Search for the cell housing the specified text and yield its (x, y) center coordinate. 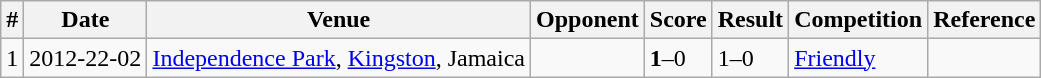
Date (86, 20)
2012-22-02 (86, 58)
1 (12, 58)
Result (750, 20)
Score (678, 20)
Independence Park, Kingston, Jamaica (339, 58)
# (12, 20)
Reference (984, 20)
Opponent (587, 20)
Venue (339, 20)
Competition (858, 20)
Friendly (858, 58)
